Detect which cell encompasses the target text, then output its [X, Y] center coordinate. 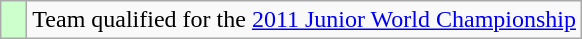
Team qualified for the 2011 Junior World Championship [304, 20]
